Locate the cell with the specified text and output its (x, y) center coordinate. 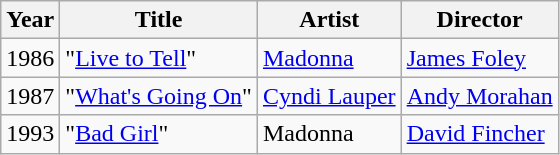
1993 (30, 134)
Cyndi Lauper (329, 96)
Title (159, 20)
"Live to Tell" (159, 58)
1986 (30, 58)
Director (480, 20)
1987 (30, 96)
James Foley (480, 58)
"Bad Girl" (159, 134)
Artist (329, 20)
David Fincher (480, 134)
Year (30, 20)
"What's Going On" (159, 96)
Andy Morahan (480, 96)
